Identify which cell holds the provided text, then report its (X, Y) central coordinate. 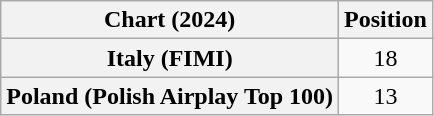
Italy (FIMI) (170, 58)
Chart (2024) (170, 20)
18 (386, 58)
13 (386, 96)
Poland (Polish Airplay Top 100) (170, 96)
Position (386, 20)
